Detect which cell encompasses the target text, then output its [X, Y] center coordinate. 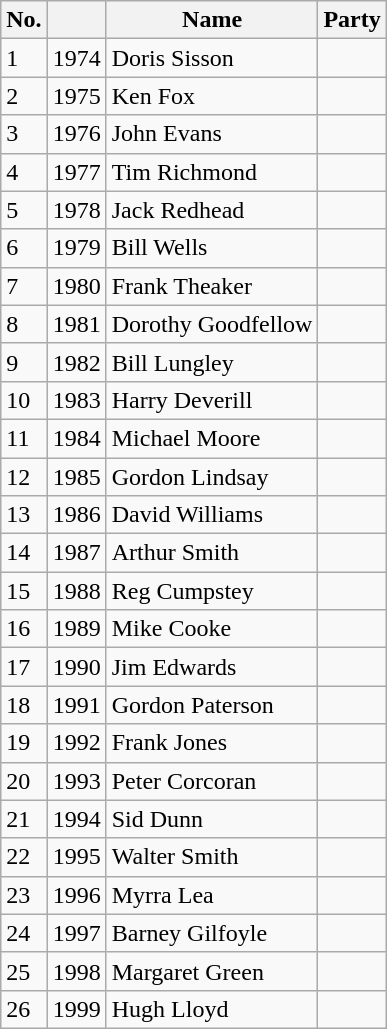
1999 [76, 1009]
1974 [76, 58]
Tim Richmond [212, 172]
Gordon Paterson [212, 705]
22 [24, 857]
Bill Lungley [212, 362]
Gordon Lindsay [212, 477]
Myrra Lea [212, 895]
11 [24, 438]
17 [24, 667]
1997 [76, 933]
9 [24, 362]
15 [24, 591]
1976 [76, 134]
19 [24, 743]
23 [24, 895]
Hugh Lloyd [212, 1009]
Doris Sisson [212, 58]
No. [24, 20]
10 [24, 400]
2 [24, 96]
18 [24, 705]
1989 [76, 629]
3 [24, 134]
1996 [76, 895]
John Evans [212, 134]
Michael Moore [212, 438]
1979 [76, 248]
16 [24, 629]
1993 [76, 781]
5 [24, 210]
David Williams [212, 515]
Ken Fox [212, 96]
1990 [76, 667]
1986 [76, 515]
1995 [76, 857]
1980 [76, 286]
1 [24, 58]
13 [24, 515]
Walter Smith [212, 857]
Frank Theaker [212, 286]
21 [24, 819]
1988 [76, 591]
Harry Deverill [212, 400]
26 [24, 1009]
1998 [76, 971]
Mike Cooke [212, 629]
1985 [76, 477]
1992 [76, 743]
1977 [76, 172]
1981 [76, 324]
Arthur Smith [212, 553]
Peter Corcoran [212, 781]
Jack Redhead [212, 210]
Bill Wells [212, 248]
Party [352, 20]
1978 [76, 210]
Barney Gilfoyle [212, 933]
14 [24, 553]
7 [24, 286]
Name [212, 20]
12 [24, 477]
1987 [76, 553]
1975 [76, 96]
Sid Dunn [212, 819]
1983 [76, 400]
1991 [76, 705]
24 [24, 933]
Jim Edwards [212, 667]
Reg Cumpstey [212, 591]
20 [24, 781]
Frank Jones [212, 743]
1984 [76, 438]
6 [24, 248]
8 [24, 324]
Dorothy Goodfellow [212, 324]
4 [24, 172]
1982 [76, 362]
1994 [76, 819]
Margaret Green [212, 971]
25 [24, 971]
